Return [x, y] of the center of cell containing provided text 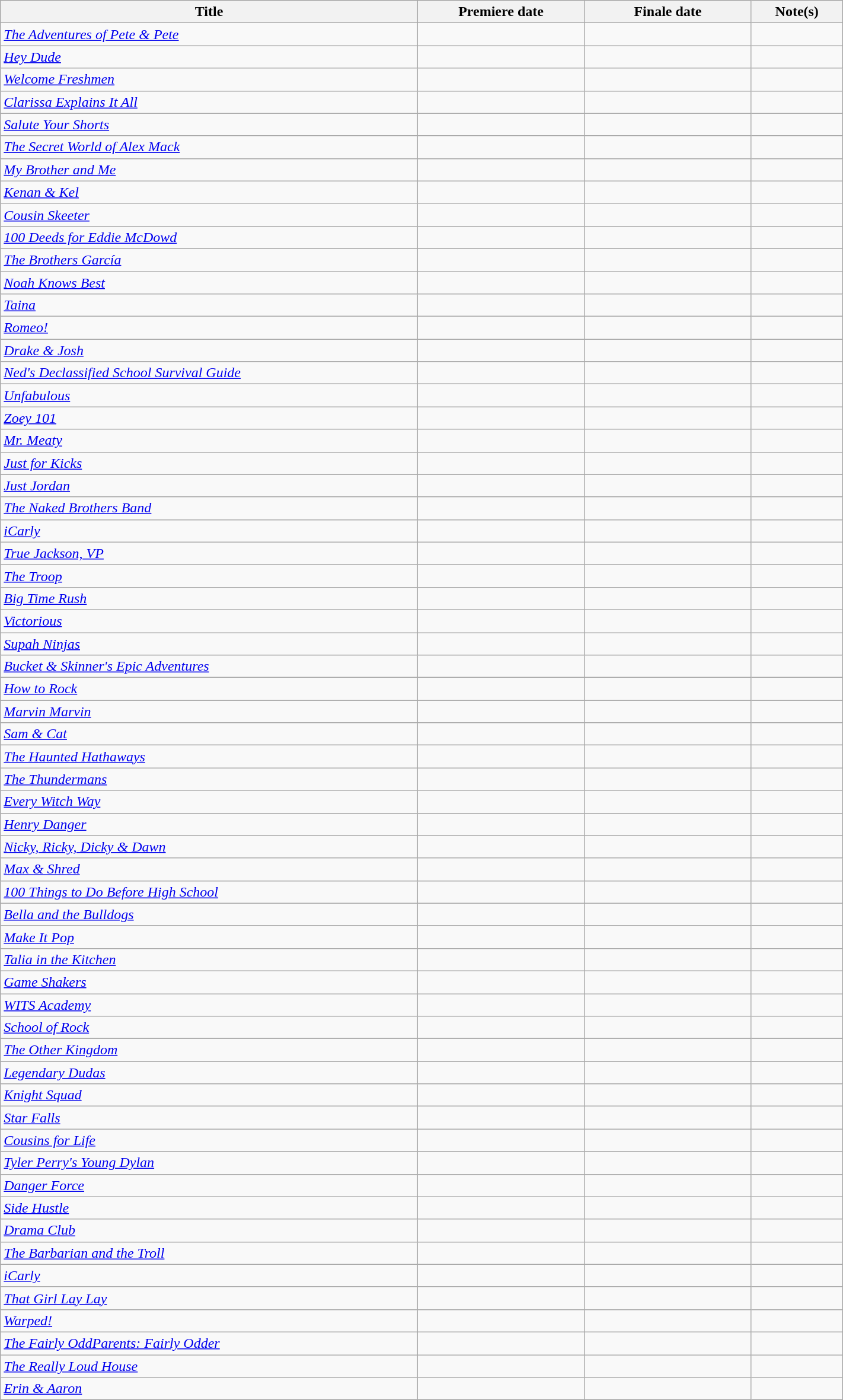
The Really Loud House [209, 1366]
Tyler Perry's Young Dylan [209, 1163]
Drama Club [209, 1230]
The Naked Brothers Band [209, 508]
Hey Dude [209, 57]
Talia in the Kitchen [209, 959]
True Jackson, VP [209, 553]
Drake & Josh [209, 350]
The Troop [209, 576]
Marvin Marvin [209, 712]
The Adventures of Pete & Pete [209, 34]
Zoey 101 [209, 418]
The Brothers García [209, 260]
Cousin Skeeter [209, 215]
Henry Danger [209, 824]
Bella and the Bulldogs [209, 914]
Victorious [209, 621]
Romeo! [209, 328]
100 Deeds for Eddie McDowd [209, 237]
Clarissa Explains It All [209, 102]
That Girl Lay Lay [209, 1298]
Note(s) [797, 12]
Legendary Dudas [209, 1073]
Erin & Aaron [209, 1389]
Kenan & Kel [209, 192]
Supah Ninjas [209, 643]
Ned's Declassified School Survival Guide [209, 373]
Noah Knows Best [209, 283]
100 Things to Do Before High School [209, 892]
WITS Academy [209, 1005]
Every Witch Way [209, 802]
Just Jordan [209, 486]
How to Rock [209, 689]
Max & Shred [209, 869]
Side Hustle [209, 1208]
The Fairly OddParents: Fairly Odder [209, 1343]
Game Shakers [209, 982]
The Barbarian and the Troll [209, 1253]
The Other Kingdom [209, 1050]
Nicky, Ricky, Dicky & Dawn [209, 847]
Just for Kicks [209, 463]
The Secret World of Alex Mack [209, 147]
Salute Your Shorts [209, 125]
Welcome Freshmen [209, 79]
School of Rock [209, 1028]
Cousins for Life [209, 1140]
Knight Squad [209, 1095]
My Brother and Me [209, 170]
Warped! [209, 1321]
Star Falls [209, 1118]
Danger Force [209, 1185]
Premiere date [500, 12]
Big Time Rush [209, 598]
The Haunted Hathaways [209, 757]
The Thundermans [209, 779]
Unfabulous [209, 396]
Mr. Meaty [209, 441]
Taina [209, 305]
Make It Pop [209, 937]
Sam & Cat [209, 734]
Bucket & Skinner's Epic Adventures [209, 666]
Title [209, 12]
Finale date [668, 12]
